Output the (X, Y) coordinate of the center of the cell containing the given text.  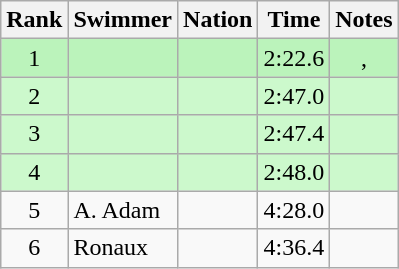
A. Adam (123, 210)
Ronaux (123, 248)
2:48.0 (294, 172)
4:36.4 (294, 248)
Time (294, 20)
Swimmer (123, 20)
Nation (218, 20)
5 (34, 210)
1 (34, 58)
4:28.0 (294, 210)
2:22.6 (294, 58)
Rank (34, 20)
2:47.0 (294, 96)
2 (34, 96)
2:47.4 (294, 134)
4 (34, 172)
3 (34, 134)
Notes (364, 20)
6 (34, 248)
, (364, 58)
